Find where the given text appears and provide that cell's center as (x, y) coordinate. 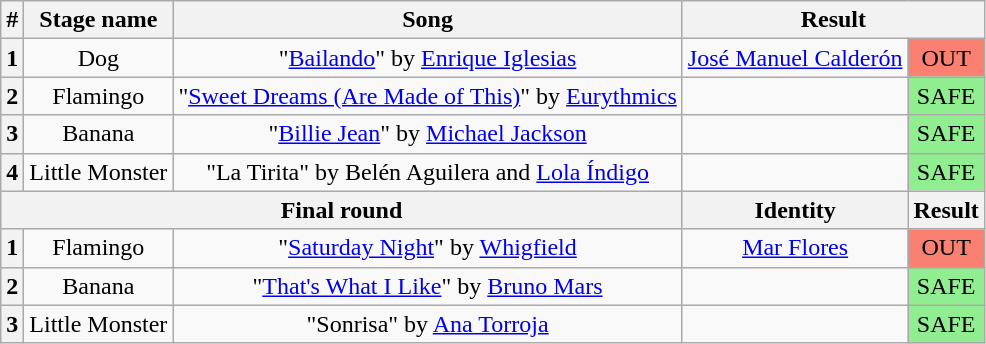
# (12, 20)
Identity (795, 210)
"Sweet Dreams (Are Made of This)" by Eurythmics (428, 96)
Stage name (98, 20)
José Manuel Calderón (795, 58)
Mar Flores (795, 248)
"Billie Jean" by Michael Jackson (428, 134)
"That's What I Like" by Bruno Mars (428, 286)
Dog (98, 58)
"La Tirita" by Belén Aguilera and Lola Índigo (428, 172)
Song (428, 20)
"Sonrisa" by Ana Torroja (428, 324)
"Saturday Night" by Whigfield (428, 248)
4 (12, 172)
"Bailando" by Enrique Iglesias (428, 58)
Final round (342, 210)
